Return the (X, Y) coordinate for the center point of the cell that contains the specified text.  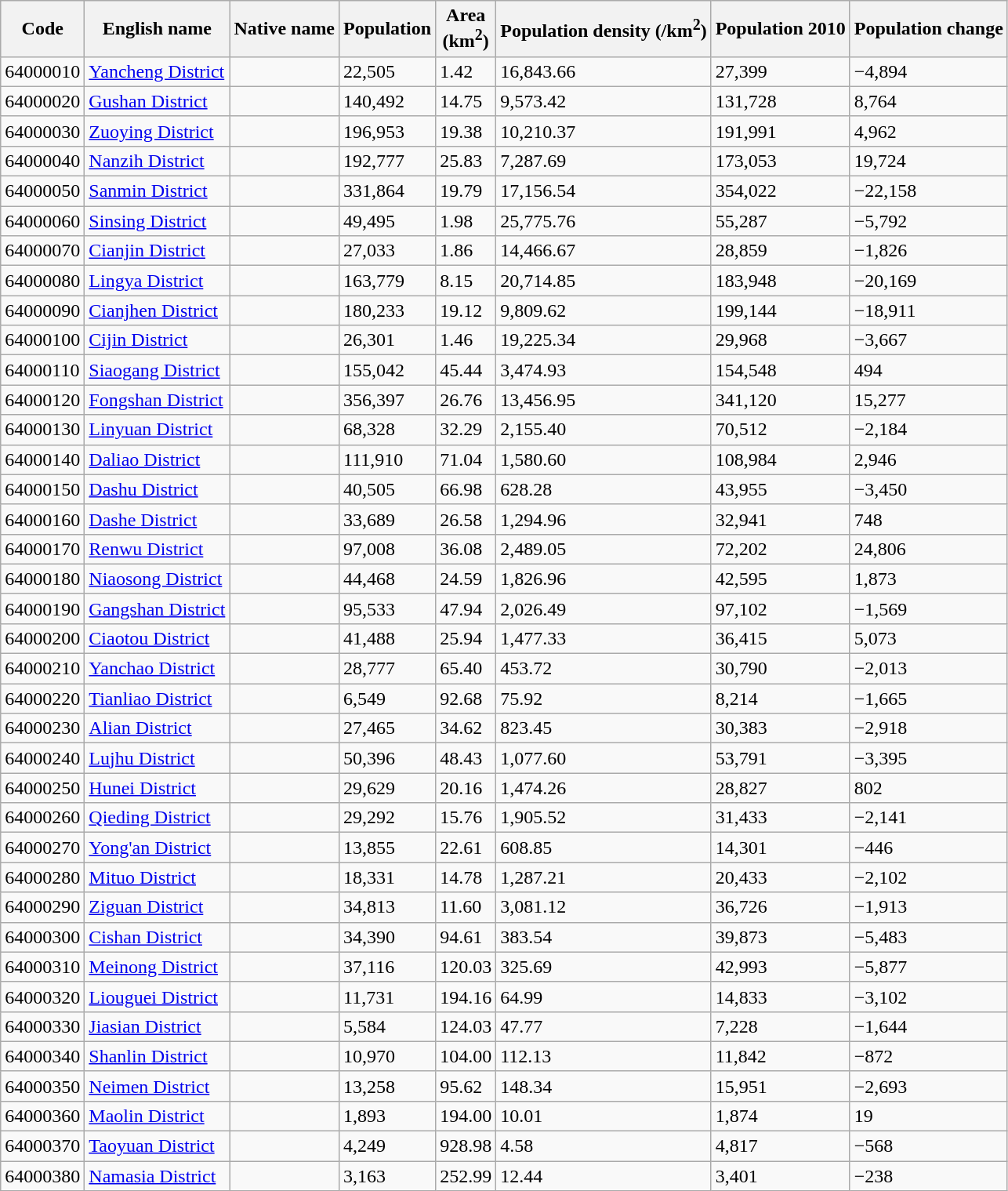
36,415 (781, 638)
11,731 (387, 997)
1,826.96 (604, 579)
7,287.69 (604, 161)
55,287 (781, 221)
36,726 (781, 907)
27,399 (781, 71)
64000160 (42, 519)
8.15 (466, 281)
Yong'an District (157, 848)
68,328 (387, 430)
64000220 (42, 699)
65.40 (466, 669)
66.98 (466, 489)
34,813 (387, 907)
−22,158 (928, 191)
64000010 (42, 71)
1,874 (781, 1116)
−446 (928, 848)
33,689 (387, 519)
30,383 (781, 728)
148.34 (604, 1086)
120.03 (466, 967)
42,595 (781, 579)
Yancheng District (157, 71)
72,202 (781, 549)
−2,102 (928, 877)
22,505 (387, 71)
64000250 (42, 788)
Nanzih District (157, 161)
−1,913 (928, 907)
Jiasian District (157, 1026)
Sanmin District (157, 191)
97,008 (387, 549)
Cianjhen District (157, 310)
−3,102 (928, 997)
1,287.21 (604, 877)
7,228 (781, 1026)
43,955 (781, 489)
64000260 (42, 818)
341,120 (781, 400)
34.62 (466, 728)
14.75 (466, 101)
104.00 (466, 1056)
64000020 (42, 101)
32,941 (781, 519)
10.01 (604, 1116)
Code (42, 29)
13,258 (387, 1086)
24,806 (928, 549)
453.72 (604, 669)
−2,141 (928, 818)
5,073 (928, 638)
325.69 (604, 967)
−5,792 (928, 221)
155,042 (387, 370)
Yanchao District (157, 669)
26,301 (387, 340)
47.77 (604, 1026)
1.86 (466, 251)
2,946 (928, 459)
64000050 (42, 191)
64000210 (42, 669)
64000310 (42, 967)
40,505 (387, 489)
10,970 (387, 1056)
11,842 (781, 1056)
29,968 (781, 340)
Gangshan District (157, 608)
Cishan District (157, 937)
14,466.67 (604, 251)
Population change (928, 29)
−2,693 (928, 1086)
31,433 (781, 818)
−1,665 (928, 699)
20.16 (466, 788)
194.16 (466, 997)
29,629 (387, 788)
24.59 (466, 579)
64000100 (42, 340)
Qieding District (157, 818)
108,984 (781, 459)
8,214 (781, 699)
383.54 (604, 937)
356,397 (387, 400)
−2,184 (928, 430)
Renwu District (157, 549)
95.62 (466, 1086)
Ziguan District (157, 907)
354,022 (781, 191)
140,492 (387, 101)
196,953 (387, 131)
19.12 (466, 310)
64000230 (42, 728)
1.98 (466, 221)
4,249 (387, 1146)
20,714.85 (604, 281)
−5,483 (928, 937)
2,155.40 (604, 430)
Daliao District (157, 459)
64000190 (42, 608)
494 (928, 370)
1,905.52 (604, 818)
19,724 (928, 161)
Linyuan District (157, 430)
14,833 (781, 997)
47.94 (466, 608)
−3,450 (928, 489)
64000320 (42, 997)
823.45 (604, 728)
1,477.33 (604, 638)
Siaogang District (157, 370)
27,033 (387, 251)
64000110 (42, 370)
75.92 (604, 699)
20,433 (781, 877)
64000180 (42, 579)
36.08 (466, 549)
64000170 (42, 549)
748 (928, 519)
39,873 (781, 937)
608.85 (604, 848)
64.99 (604, 997)
2,026.49 (604, 608)
Taoyuan District (157, 1146)
173,053 (781, 161)
15,277 (928, 400)
64000080 (42, 281)
131,728 (781, 101)
27,465 (387, 728)
Fongshan District (157, 400)
English name (157, 29)
64000200 (42, 638)
1,893 (387, 1116)
8,764 (928, 101)
1.42 (466, 71)
4,962 (928, 131)
28,859 (781, 251)
Population (387, 29)
194.00 (466, 1116)
Niaosong District (157, 579)
Lujhu District (157, 758)
48.43 (466, 758)
1,474.26 (604, 788)
192,777 (387, 161)
70,512 (781, 430)
64000370 (42, 1146)
Gushan District (157, 101)
111,910 (387, 459)
180,233 (387, 310)
30,790 (781, 669)
13,855 (387, 848)
13,456.95 (604, 400)
199,144 (781, 310)
34,390 (387, 937)
97,102 (781, 608)
22.61 (466, 848)
Cijin District (157, 340)
64000330 (42, 1026)
25.83 (466, 161)
1,077.60 (604, 758)
154,548 (781, 370)
−18,911 (928, 310)
Native name (285, 29)
1,294.96 (604, 519)
41,488 (387, 638)
183,948 (781, 281)
64000040 (42, 161)
628.28 (604, 489)
25,775.76 (604, 221)
−2,013 (928, 669)
15,951 (781, 1086)
64000070 (42, 251)
Cianjin District (157, 251)
Liouguei District (157, 997)
3,081.12 (604, 907)
Dashu District (157, 489)
15.76 (466, 818)
Mituo District (157, 877)
28,777 (387, 669)
5,584 (387, 1026)
64000290 (42, 907)
Sinsing District (157, 221)
16,843.66 (604, 71)
Meinong District (157, 967)
−1,826 (928, 251)
50,396 (387, 758)
163,779 (387, 281)
10,210.37 (604, 131)
Namasia District (157, 1176)
331,864 (387, 191)
18,331 (387, 877)
Population 2010 (781, 29)
−238 (928, 1176)
12.44 (604, 1176)
14.78 (466, 877)
92.68 (466, 699)
−5,877 (928, 967)
64000300 (42, 937)
44,468 (387, 579)
124.03 (466, 1026)
19,225.34 (604, 340)
3,163 (387, 1176)
112.13 (604, 1056)
191,991 (781, 131)
Hunei District (157, 788)
−3,667 (928, 340)
45.44 (466, 370)
64000380 (42, 1176)
Neimen District (157, 1086)
42,993 (781, 967)
19 (928, 1116)
−3,395 (928, 758)
−4,894 (928, 71)
Lingya District (157, 281)
64000130 (42, 430)
28,827 (781, 788)
3,474.93 (604, 370)
9,573.42 (604, 101)
928.98 (466, 1146)
9,809.62 (604, 310)
17,156.54 (604, 191)
3,401 (781, 1176)
19.79 (466, 191)
−1,569 (928, 608)
Zuoying District (157, 131)
64000240 (42, 758)
Area(km2) (466, 29)
Tianliao District (157, 699)
Ciaotou District (157, 638)
4,817 (781, 1146)
64000350 (42, 1086)
71.04 (466, 459)
53,791 (781, 758)
64000030 (42, 131)
64000270 (42, 848)
−2,918 (928, 728)
64000140 (42, 459)
1,873 (928, 579)
802 (928, 788)
26.58 (466, 519)
Population density (/km2) (604, 29)
Dashe District (157, 519)
6,549 (387, 699)
−872 (928, 1056)
252.99 (466, 1176)
4.58 (604, 1146)
64000360 (42, 1116)
1.46 (466, 340)
26.76 (466, 400)
Maolin District (157, 1116)
−20,169 (928, 281)
64000090 (42, 310)
64000340 (42, 1056)
29,292 (387, 818)
49,495 (387, 221)
25.94 (466, 638)
64000280 (42, 877)
11.60 (466, 907)
14,301 (781, 848)
64000150 (42, 489)
37,116 (387, 967)
64000060 (42, 221)
64000120 (42, 400)
19.38 (466, 131)
2,489.05 (604, 549)
32.29 (466, 430)
−1,644 (928, 1026)
Alian District (157, 728)
−568 (928, 1146)
Shanlin District (157, 1056)
1,580.60 (604, 459)
95,533 (387, 608)
94.61 (466, 937)
